Extract the (x, y) coordinate from the center of the cell holding the provided text.  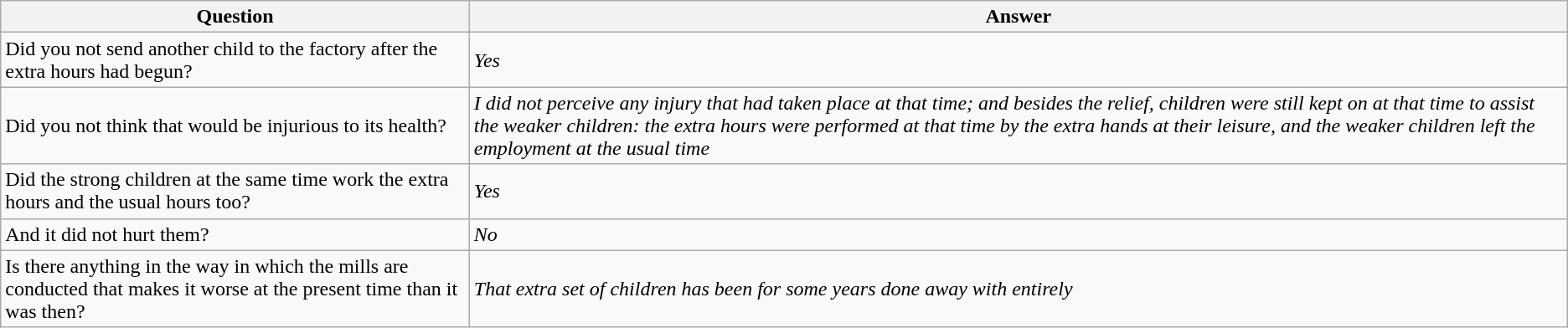
Did you not send another child to the factory after the extra hours had begun? (235, 60)
Answer (1019, 17)
Is there anything in the way in which the mills are conducted that makes it worse at the present time than it was then? (235, 289)
Question (235, 17)
And it did not hurt them? (235, 234)
No (1019, 234)
Did the strong children at the same time work the extra hours and the usual hours too? (235, 191)
That extra set of children has been for some years done away with entirely (1019, 289)
Did you not think that would be injurious to its health? (235, 126)
